Return the [X, Y] coordinate for the center point of the cell that contains the specified text.  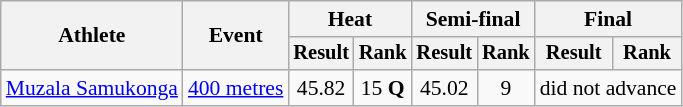
15 Q [383, 88]
Muzala Samukonga [92, 88]
45.02 [444, 88]
9 [506, 88]
Event [236, 36]
Athlete [92, 36]
400 metres [236, 88]
did not advance [608, 88]
Semi-final [472, 19]
Heat [350, 19]
Final [608, 19]
45.82 [321, 88]
